From the cell containing the given text, extract its center point as [X, Y] coordinate. 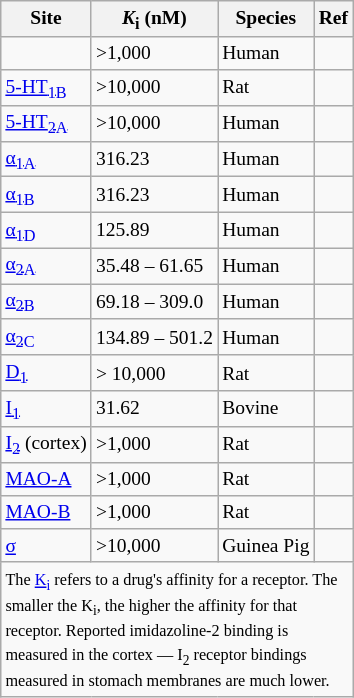
Species [266, 19]
α2C [46, 337]
5-HT1B [46, 88]
I1 [46, 409]
Guinea Pig [266, 546]
5-HT2A [46, 123]
α1A [46, 159]
α2A [46, 266]
Site [46, 19]
MAO-B [46, 512]
31.62 [154, 409]
69.18 – 309.0 [154, 302]
35.48 – 61.65 [154, 266]
Ref [334, 19]
α1B [46, 195]
D1 [46, 373]
MAO-A [46, 478]
Ki (nM) [154, 19]
> 10,000 [154, 373]
Bovine [266, 409]
σ [46, 546]
α2B [46, 302]
134.89 – 501.2 [154, 337]
125.89 [154, 230]
α1D [46, 230]
I2 (cortex) [46, 444]
